Provide the (X, Y) coordinate of the cell's center where the given text is located.  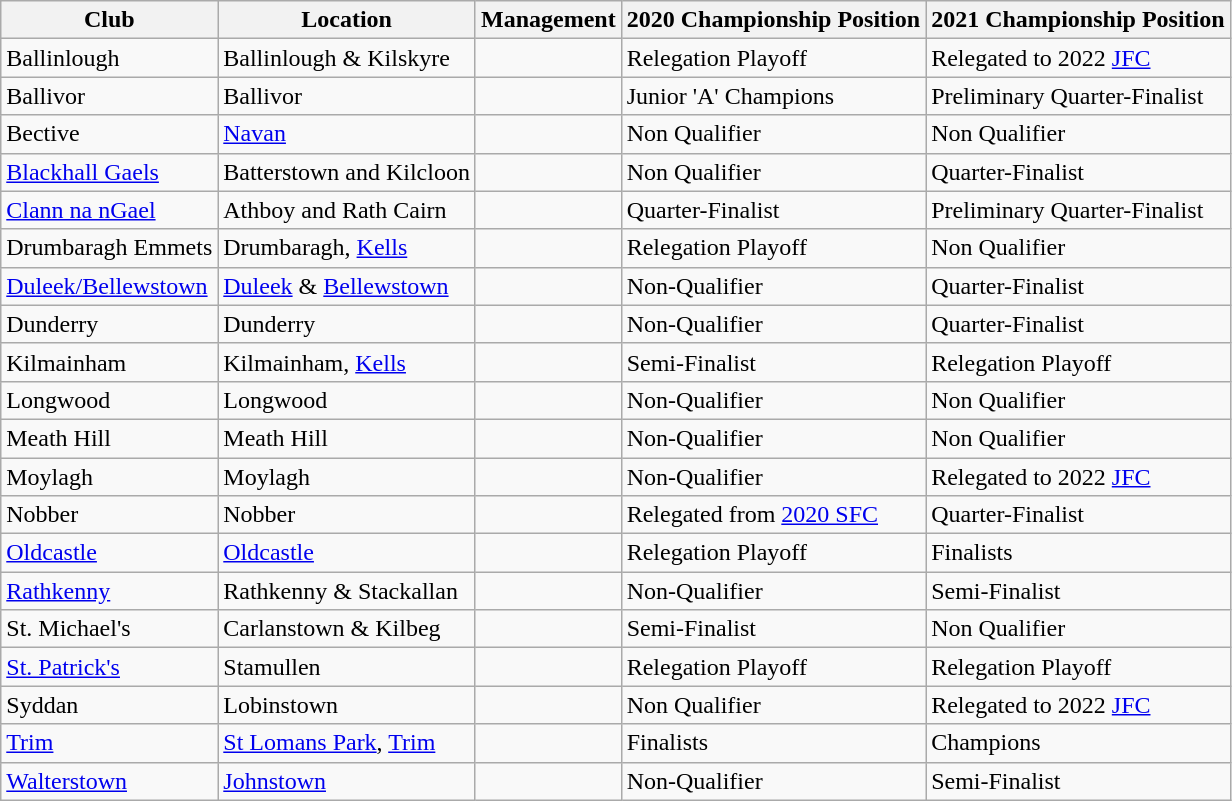
2021 Championship Position (1078, 20)
Kilmainham (110, 362)
Ballinlough (110, 58)
Rathkenny (110, 591)
Location (347, 20)
Athboy and Rath Cairn (347, 210)
Carlanstown & Kilbeg (347, 629)
Ballinlough & Kilskyre (347, 58)
Walterstown (110, 781)
Management (548, 20)
Johnstown (347, 781)
2020 Championship Position (773, 20)
St. Patrick's (110, 667)
Drumbaragh Emmets (110, 248)
Navan (347, 134)
Champions (1078, 743)
Relegated from 2020 SFC (773, 515)
Drumbaragh, Kells (347, 248)
Club (110, 20)
Clann na nGael (110, 210)
Duleek/Bellewstown (110, 286)
St Lomans Park, Trim (347, 743)
Batterstown and Kilcloon (347, 172)
Blackhall Gaels (110, 172)
Bective (110, 134)
Kilmainham, Kells (347, 362)
Junior 'A' Champions (773, 96)
Rathkenny & Stackallan (347, 591)
Lobinstown (347, 705)
St. Michael's (110, 629)
Syddan (110, 705)
Duleek & Bellewstown (347, 286)
Trim (110, 743)
Stamullen (347, 667)
